Capture the cell that displays the provided text and extract its (x, y) central coordinate. 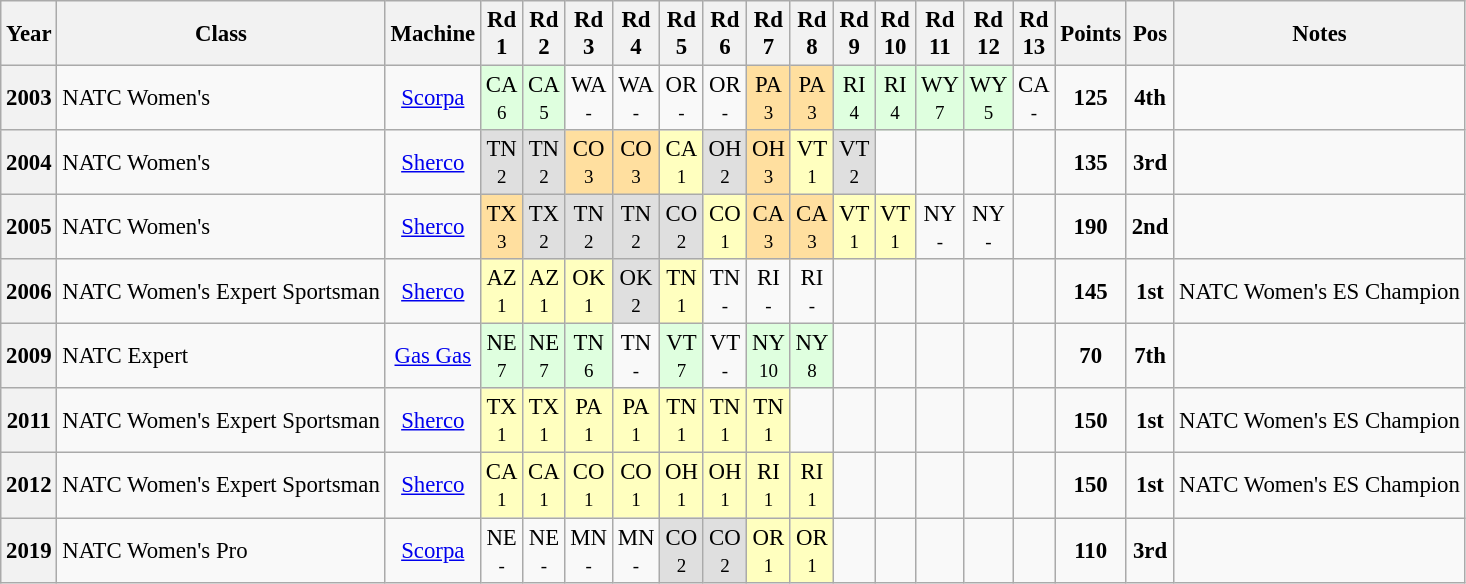
190 (1090, 228)
Notes (1320, 34)
4th (1150, 98)
Machine (432, 34)
TN6 (588, 356)
NY8 (812, 356)
2nd (1150, 228)
NATC Expert (221, 356)
Rd7 (769, 34)
TX3 (501, 228)
CA6 (501, 98)
2003 (29, 98)
Rd6 (725, 34)
135 (1090, 162)
OK1 (588, 292)
145 (1090, 292)
VT7 (682, 356)
70 (1090, 356)
2019 (29, 550)
Gas Gas (432, 356)
Class (221, 34)
2009 (29, 356)
Rd9 (854, 34)
Rd8 (812, 34)
Rd5 (682, 34)
TX2 (544, 228)
CA- (1034, 98)
Year (29, 34)
NY10 (769, 356)
Rd3 (588, 34)
Rd1 (501, 34)
Pos (1150, 34)
Rd13 (1034, 34)
VT2 (854, 162)
WY7 (940, 98)
Rd4 (636, 34)
NATC Women's Pro (221, 550)
110 (1090, 550)
2005 (29, 228)
WY5 (988, 98)
OH2 (725, 162)
Rd2 (544, 34)
Rd12 (988, 34)
2011 (29, 420)
125 (1090, 98)
OH3 (769, 162)
Points (1090, 34)
2012 (29, 486)
Rd10 (896, 34)
7th (1150, 356)
Rd11 (940, 34)
OK2 (636, 292)
VT- (725, 356)
CA5 (544, 98)
2006 (29, 292)
2004 (29, 162)
